Find where the given text appears and provide that cell's center as (x, y) coordinate. 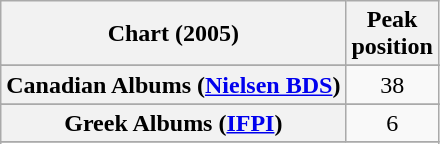
Canadian Albums (Nielsen BDS) (174, 85)
Chart (2005) (174, 34)
Peakposition (392, 34)
Greek Albums (IFPI) (174, 123)
38 (392, 85)
6 (392, 123)
